Identify which cell holds the provided text, then report its [x, y] central coordinate. 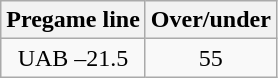
UAB –21.5 [74, 58]
55 [210, 58]
Pregame line [74, 20]
Over/under [210, 20]
